For the text-containing cell, return its midpoint in [X, Y] coordinate format. 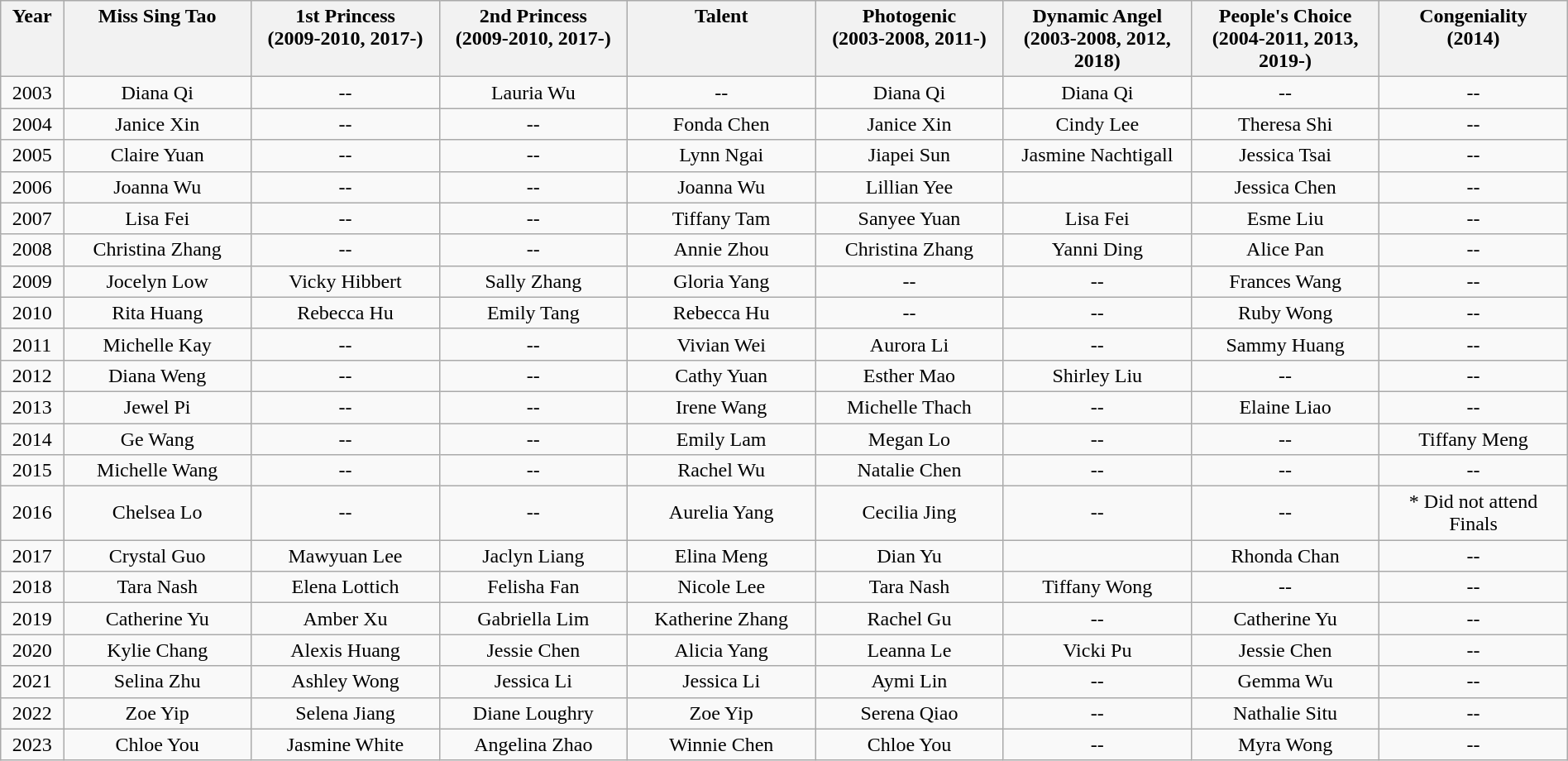
Serena Qiao [910, 713]
Annie Zhou [721, 250]
Vicki Pu [1097, 650]
Leanna Le [910, 650]
Gemma Wu [1285, 682]
Congeniality(2014) [1474, 39]
Cindy Lee [1097, 124]
Sanyee Yuan [910, 218]
Michelle Wang [157, 471]
Nicole Lee [721, 587]
Claire Yuan [157, 156]
Crystal Guo [157, 556]
Vivian Wei [721, 344]
Esther Mao [910, 376]
Fonda Chen [721, 124]
Cathy Yuan [721, 376]
Nathalie Situ [1285, 713]
Vicky Hibbert [346, 281]
2003 [32, 93]
Jasmine White [346, 744]
Aymi Lin [910, 682]
2008 [32, 250]
Theresa Shi [1285, 124]
2009 [32, 281]
Chelsea Lo [157, 513]
Elaine Liao [1285, 407]
Elena Lottich [346, 587]
Selena Jiang [346, 713]
1st Princess(2009-2010, 2017-) [346, 39]
Rhonda Chan [1285, 556]
2023 [32, 744]
2021 [32, 682]
Talent [721, 39]
Rachel Wu [721, 471]
Mawyuan Lee [346, 556]
Winnie Chen [721, 744]
2006 [32, 187]
Lillian Yee [910, 187]
Natalie Chen [910, 471]
Selina Zhu [157, 682]
2004 [32, 124]
Jasmine Nachtigall [1097, 156]
Ge Wang [157, 439]
Michelle Kay [157, 344]
Jewel Pi [157, 407]
2015 [32, 471]
Sammy Huang [1285, 344]
Felisha Fan [533, 587]
2nd Princess(2009-2010, 2017-) [533, 39]
Katherine Zhang [721, 619]
2017 [32, 556]
Diane Loughry [533, 713]
2022 [32, 713]
2007 [32, 218]
2010 [32, 313]
2005 [32, 156]
2020 [32, 650]
Gabriella Lim [533, 619]
Tiffany Meng [1474, 439]
Rachel Gu [910, 619]
Dian Yu [910, 556]
Aurelia Yang [721, 513]
Cecilia Jing [910, 513]
Shirley Liu [1097, 376]
Amber Xu [346, 619]
Lauria Wu [533, 93]
Emily Lam [721, 439]
Megan Lo [910, 439]
Miss Sing Tao [157, 39]
Myra Wong [1285, 744]
Sally Zhang [533, 281]
Jessica Chen [1285, 187]
2011 [32, 344]
2019 [32, 619]
Jiapei Sun [910, 156]
Ashley Wong [346, 682]
Gloria Yang [721, 281]
2014 [32, 439]
Jocelyn Low [157, 281]
Irene Wang [721, 407]
People's Choice(2004-2011, 2013, 2019-) [1285, 39]
Rita Huang [157, 313]
Esme Liu [1285, 218]
* Did not attend Finals [1474, 513]
Aurora Li [910, 344]
Photogenic(2003-2008, 2011-) [910, 39]
Tiffany Wong [1097, 587]
Alicia Yang [721, 650]
Tiffany Tam [721, 218]
Michelle Thach [910, 407]
Emily Tang [533, 313]
Elina Meng [721, 556]
Angelina Zhao [533, 744]
2013 [32, 407]
Dynamic Angel(2003-2008, 2012, 2018) [1097, 39]
Ruby Wong [1285, 313]
Alexis Huang [346, 650]
Jaclyn Liang [533, 556]
Alice Pan [1285, 250]
2016 [32, 513]
Jessica Tsai [1285, 156]
2018 [32, 587]
Year [32, 39]
Frances Wang [1285, 281]
Diana Weng [157, 376]
Yanni Ding [1097, 250]
2012 [32, 376]
Kylie Chang [157, 650]
Lynn Ngai [721, 156]
